Scan for the cell matching the given text and deliver its [x, y] coordinate at center. 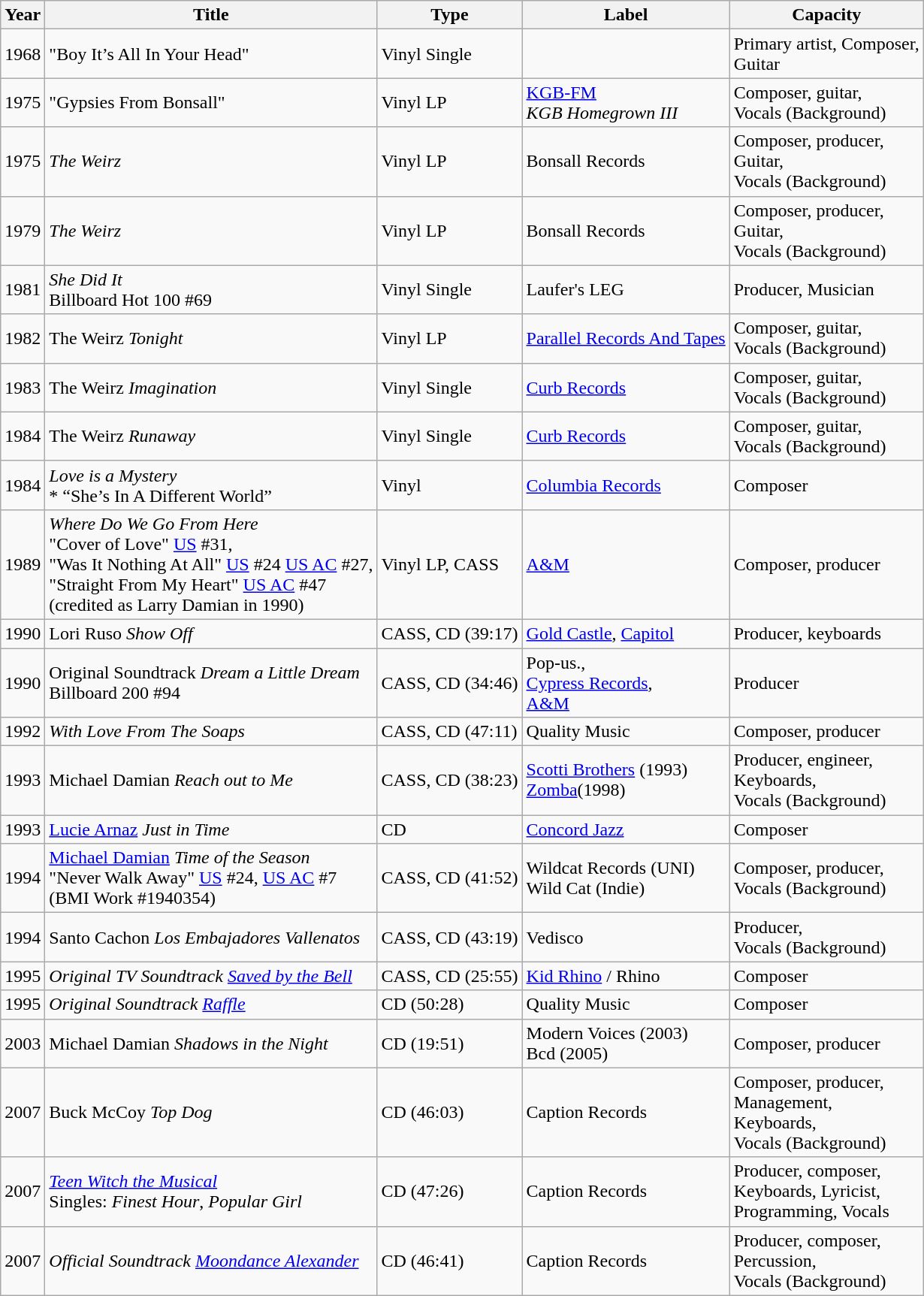
Producer, Vocals (Background) [826, 938]
CASS, CD (34:46) [449, 682]
CASS, CD (25:55) [449, 976]
2003 [23, 1043]
Pop-us., Cypress Records, A&M [626, 682]
Type [449, 15]
Original Soundtrack Dream a Little Dream Billboard 200 #94 [211, 682]
Scotti Brothers (1993) Zomba(1998) [626, 781]
Composer, producer, Management, Keyboards, Vocals (Background) [826, 1112]
Year [23, 15]
CD (46:41) [449, 1261]
Lucie Arnaz Just in Time [211, 829]
Santo Cachon Los Embajadores Vallenatos [211, 938]
1979 [23, 231]
Modern Voices (2003) Bcd (2005) [626, 1043]
CD [449, 829]
Producer [826, 682]
CD (46:03) [449, 1112]
"Gypsies From Bonsall" [211, 102]
Title [211, 15]
Capacity [826, 15]
Original Soundtrack Raffle [211, 1004]
CD (47:26) [449, 1192]
Producer, engineer, Keyboards, Vocals (Background) [826, 781]
Composer, producer, Vocals (Background) [826, 878]
Kid Rhino / Rhino [626, 976]
"Boy It’s All In Your Head" [211, 54]
Wildcat Records (UNI) Wild Cat (Indie) [626, 878]
CASS, CD (39:17) [449, 633]
Michael Damian Shadows in the Night [211, 1043]
Laufer's LEG [626, 290]
Vinyl LP, CASS [449, 564]
Official Soundtrack Moondance Alexander [211, 1261]
CD (50:28) [449, 1004]
Michael Damian Reach out to Me [211, 781]
CASS, CD (43:19) [449, 938]
Vedisco [626, 938]
Producer, composer, Keyboards, Lyricist, Programming, Vocals [826, 1192]
Original TV Soundtrack Saved by the Bell [211, 976]
Columbia Records [626, 485]
With Love From The Soaps [211, 732]
1982 [23, 338]
1983 [23, 388]
CASS, CD (38:23) [449, 781]
CASS, CD (41:52) [449, 878]
Gold Castle, Capitol [626, 633]
Producer, composer, Percussion, Vocals (Background) [826, 1261]
Producer, keyboards [826, 633]
Love is a Mystery * “She’s In A Different World” [211, 485]
1981 [23, 290]
CD (19:51) [449, 1043]
KGB-FM KGB Homegrown III [626, 102]
Vinyl [449, 485]
1992 [23, 732]
A&M [626, 564]
Buck McCoy Top Dog [211, 1112]
Producer, Musician [826, 290]
Primary artist, Composer, Guitar [826, 54]
The Weirz Runaway [211, 436]
Parallel Records And Tapes [626, 338]
She Did It Billboard Hot 100 #69 [211, 290]
CASS, CD (47:11) [449, 732]
The Weirz Tonight [211, 338]
Concord Jazz [626, 829]
Label [626, 15]
Teen Witch the Musical Singles: Finest Hour, Popular Girl [211, 1192]
The Weirz Imagination [211, 388]
1968 [23, 54]
1989 [23, 564]
Lori Ruso Show Off [211, 633]
Michael Damian Time of the Season "Never Walk Away" US #24, US AC #7 (BMI Work #1940354) [211, 878]
